Locate the cell with the specified text and output its (x, y) center coordinate. 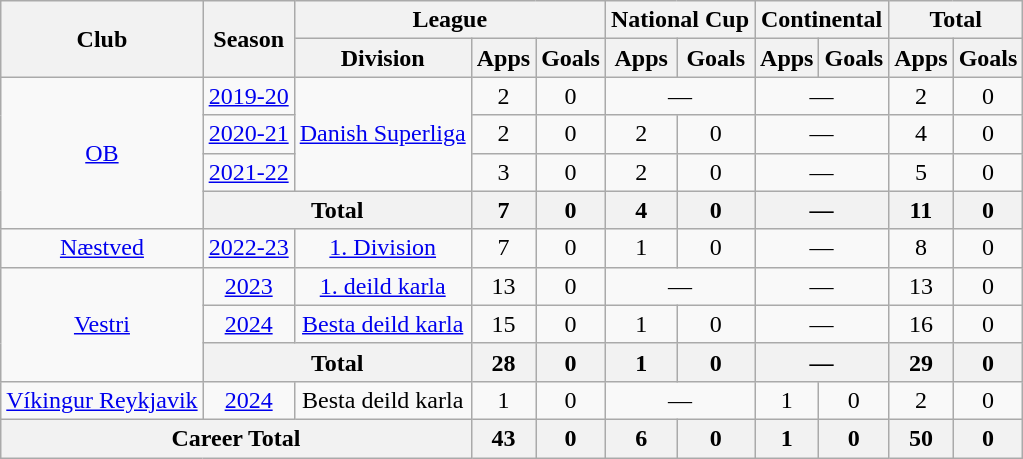
Club (102, 39)
29 (921, 362)
Vestri (102, 324)
OB (102, 153)
Víkingur Reykjavik (102, 400)
2023 (248, 286)
11 (921, 210)
15 (503, 324)
National Cup (680, 20)
Næstved (102, 248)
Continental (822, 20)
Danish Superliga (382, 134)
16 (921, 324)
Division (382, 58)
6 (641, 438)
43 (503, 438)
8 (921, 248)
Career Total (236, 438)
1. deild karla (382, 286)
5 (921, 172)
League (450, 20)
2021-22 (248, 172)
2020-21 (248, 134)
2019-20 (248, 96)
28 (503, 362)
3 (503, 172)
50 (921, 438)
2022-23 (248, 248)
1. Division (382, 248)
Season (248, 39)
